For the text-containing cell, return its midpoint in (X, Y) coordinate format. 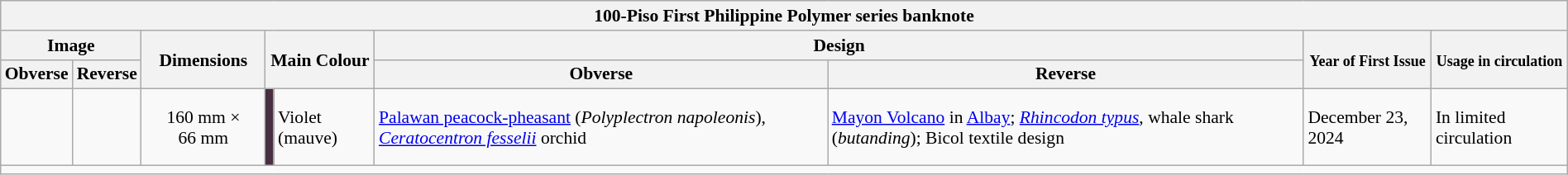
Dimensions (203, 59)
100-Piso First Philippine Polymer series banknote (784, 16)
Mayon Volcano in Albay; Rhincodon typus, whale shark (butanding); Bicol textile design (1066, 127)
Violet (mauve) (324, 127)
160 mm × 66 mm (203, 127)
Usage in circulation (1499, 59)
Main Colour (320, 59)
Year of First Issue (1368, 59)
Design (839, 45)
December 23, 2024 (1368, 127)
In limited circulation (1499, 127)
Palawan peacock-pheasant (Polyplectron napoleonis), Ceratocentron fesselii orchid (601, 127)
Image (71, 45)
